Detect which cell encompasses the target text, then output its (x, y) center coordinate. 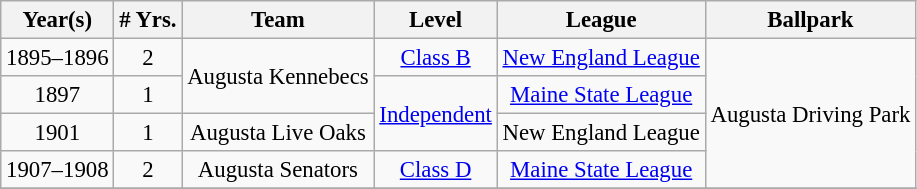
1895–1896 (58, 58)
League (601, 20)
Augusta Kennebecs (278, 76)
1897 (58, 95)
Team (278, 20)
Level (436, 20)
Augusta Senators (278, 170)
Augusta Live Oaks (278, 133)
1907–1908 (58, 170)
Augusta Driving Park (810, 114)
1901 (58, 133)
Independent (436, 114)
Year(s) (58, 20)
# Yrs. (148, 20)
Ballpark (810, 20)
Class D (436, 170)
Class B (436, 58)
